Pinpoint the cell where the given text exists, returning its [x, y] midpoint coordinate. 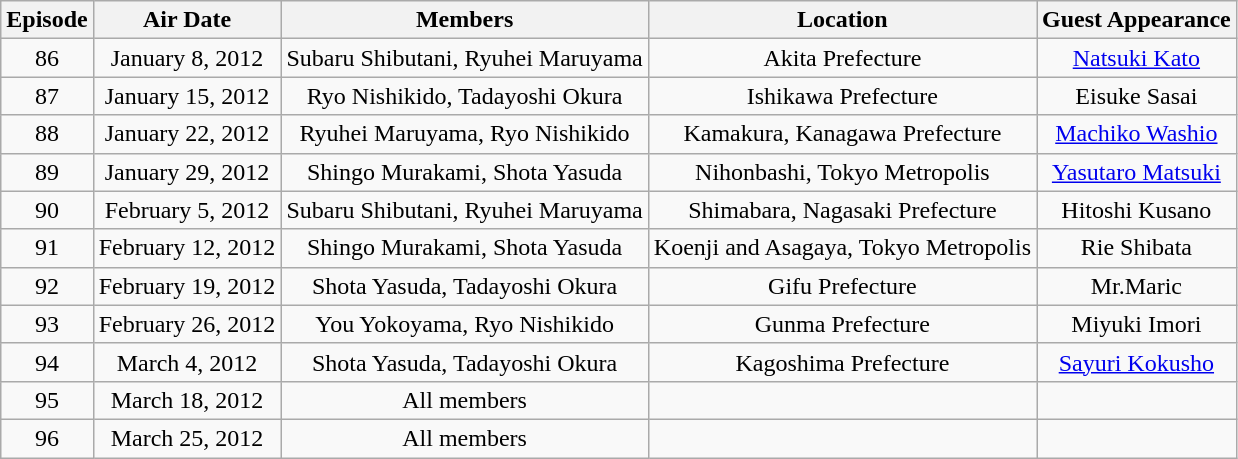
95 [47, 400]
86 [47, 58]
Members [464, 20]
Location [842, 20]
94 [47, 362]
February 26, 2012 [187, 324]
93 [47, 324]
January 22, 2012 [187, 134]
Machiko Washio [1136, 134]
Miyuki Imori [1136, 324]
Gunma Prefecture [842, 324]
Episode [47, 20]
Mr.Maric [1136, 286]
Air Date [187, 20]
February 12, 2012 [187, 248]
Guest Appearance [1136, 20]
Kagoshima Prefecture [842, 362]
You Yokoyama, Ryo Nishikido [464, 324]
Shimabara, Nagasaki Prefecture [842, 210]
Hitoshi Kusano [1136, 210]
90 [47, 210]
91 [47, 248]
Ryuhei Maruyama, Ryo Nishikido [464, 134]
January 29, 2012 [187, 172]
92 [47, 286]
January 15, 2012 [187, 96]
Yasutaro Matsuki [1136, 172]
Ryo Nishikido, Tadayoshi Okura [464, 96]
Ishikawa Prefecture [842, 96]
96 [47, 438]
Sayuri Kokusho [1136, 362]
Rie Shibata [1136, 248]
88 [47, 134]
Akita Prefecture [842, 58]
Natsuki Kato [1136, 58]
March 18, 2012 [187, 400]
March 4, 2012 [187, 362]
Gifu Prefecture [842, 286]
Kamakura, Kanagawa Prefecture [842, 134]
March 25, 2012 [187, 438]
Koenji and Asagaya, Tokyo Metropolis [842, 248]
February 5, 2012 [187, 210]
89 [47, 172]
February 19, 2012 [187, 286]
Eisuke Sasai [1136, 96]
January 8, 2012 [187, 58]
87 [47, 96]
Nihonbashi, Tokyo Metropolis [842, 172]
